Search for the cell housing the specified text and yield its [X, Y] center coordinate. 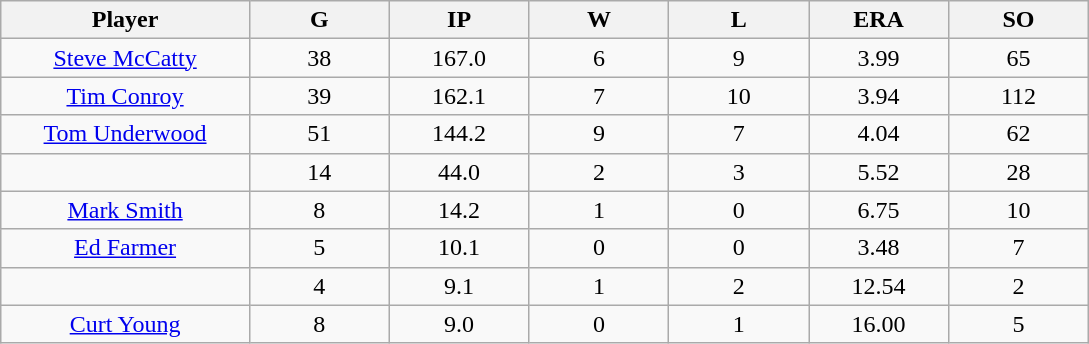
65 [1018, 58]
Player [126, 20]
3.48 [879, 248]
112 [1018, 96]
16.00 [879, 324]
5.52 [879, 172]
44.0 [459, 172]
28 [1018, 172]
9.1 [459, 286]
4 [319, 286]
14 [319, 172]
51 [319, 134]
12.54 [879, 286]
G [319, 20]
IP [459, 20]
144.2 [459, 134]
4.04 [879, 134]
10.1 [459, 248]
9.0 [459, 324]
6 [599, 58]
62 [1018, 134]
Ed Farmer [126, 248]
Mark Smith [126, 210]
39 [319, 96]
ERA [879, 20]
162.1 [459, 96]
6.75 [879, 210]
Tim Conroy [126, 96]
3.99 [879, 58]
SO [1018, 20]
W [599, 20]
3.94 [879, 96]
L [739, 20]
167.0 [459, 58]
3 [739, 172]
38 [319, 58]
14.2 [459, 210]
Steve McCatty [126, 58]
Curt Young [126, 324]
Tom Underwood [126, 134]
